Capture the cell that displays the provided text and extract its [X, Y] central coordinate. 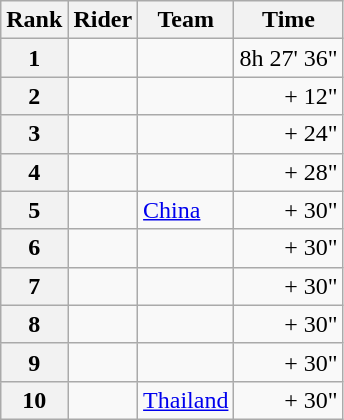
2 [34, 96]
8h 27' 36" [288, 58]
Team [186, 20]
6 [34, 248]
China [186, 210]
4 [34, 172]
7 [34, 286]
3 [34, 134]
5 [34, 210]
Rank [34, 20]
+ 12" [288, 96]
9 [34, 362]
8 [34, 324]
1 [34, 58]
Thailand [186, 400]
Time [288, 20]
10 [34, 400]
+ 24" [288, 134]
+ 28" [288, 172]
Rider [103, 20]
